Detect which cell encompasses the target text, then output its (x, y) center coordinate. 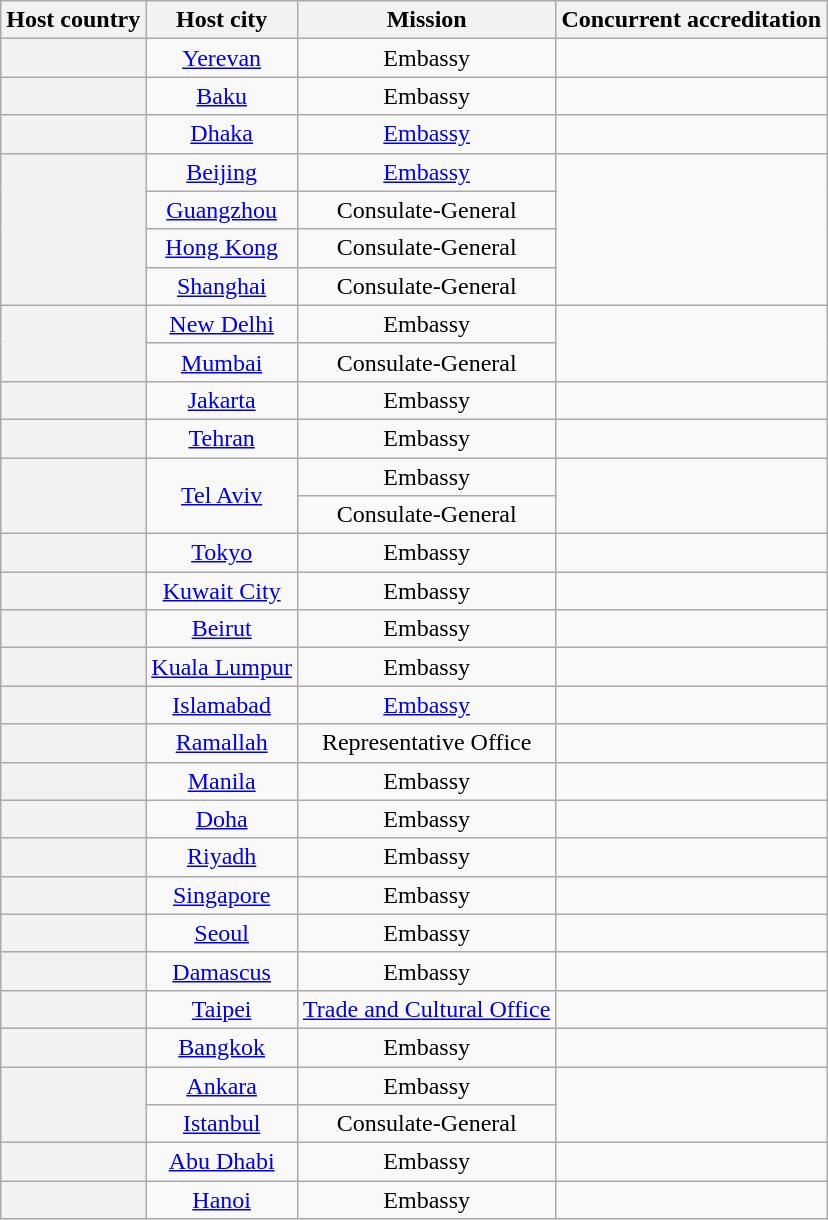
Dhaka (222, 134)
New Delhi (222, 324)
Host city (222, 20)
Istanbul (222, 1124)
Shanghai (222, 286)
Jakarta (222, 400)
Damascus (222, 971)
Representative Office (426, 743)
Hanoi (222, 1200)
Host country (74, 20)
Tokyo (222, 553)
Yerevan (222, 58)
Islamabad (222, 705)
Kuwait City (222, 591)
Mission (426, 20)
Mumbai (222, 362)
Concurrent accreditation (692, 20)
Ramallah (222, 743)
Baku (222, 96)
Beirut (222, 629)
Taipei (222, 1009)
Bangkok (222, 1047)
Kuala Lumpur (222, 667)
Guangzhou (222, 210)
Singapore (222, 895)
Abu Dhabi (222, 1162)
Riyadh (222, 857)
Tel Aviv (222, 496)
Tehran (222, 438)
Ankara (222, 1085)
Trade and Cultural Office (426, 1009)
Beijing (222, 172)
Manila (222, 781)
Hong Kong (222, 248)
Seoul (222, 933)
Doha (222, 819)
